Return [x, y] of the center of cell containing provided text 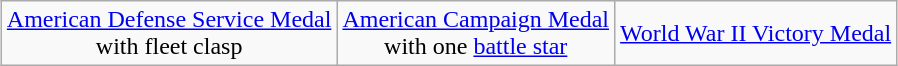
American Campaign Medal with one battle star [476, 34]
World War II Victory Medal [756, 34]
American Defense Service Medal with fleet clasp [169, 34]
